Detect which cell encompasses the target text, then output its (X, Y) center coordinate. 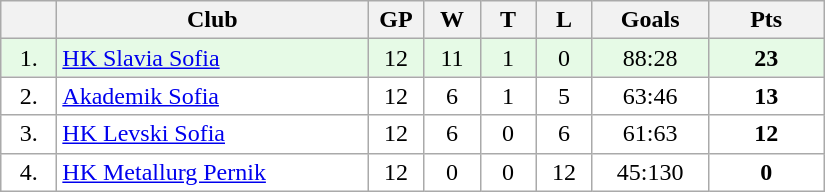
88:28 (650, 58)
HK Levski Sofia (212, 134)
W (452, 20)
1. (29, 58)
5 (564, 96)
Club (212, 20)
4. (29, 172)
Akademik Sofia (212, 96)
13 (766, 96)
23 (766, 58)
GP (396, 20)
HK Slavia Sofia (212, 58)
T (508, 20)
Goals (650, 20)
L (564, 20)
Pts (766, 20)
2. (29, 96)
61:63 (650, 134)
11 (452, 58)
HK Metallurg Pernik (212, 172)
3. (29, 134)
45:130 (650, 172)
63:46 (650, 96)
